Find where the given text appears and provide that cell's center as (X, Y) coordinate. 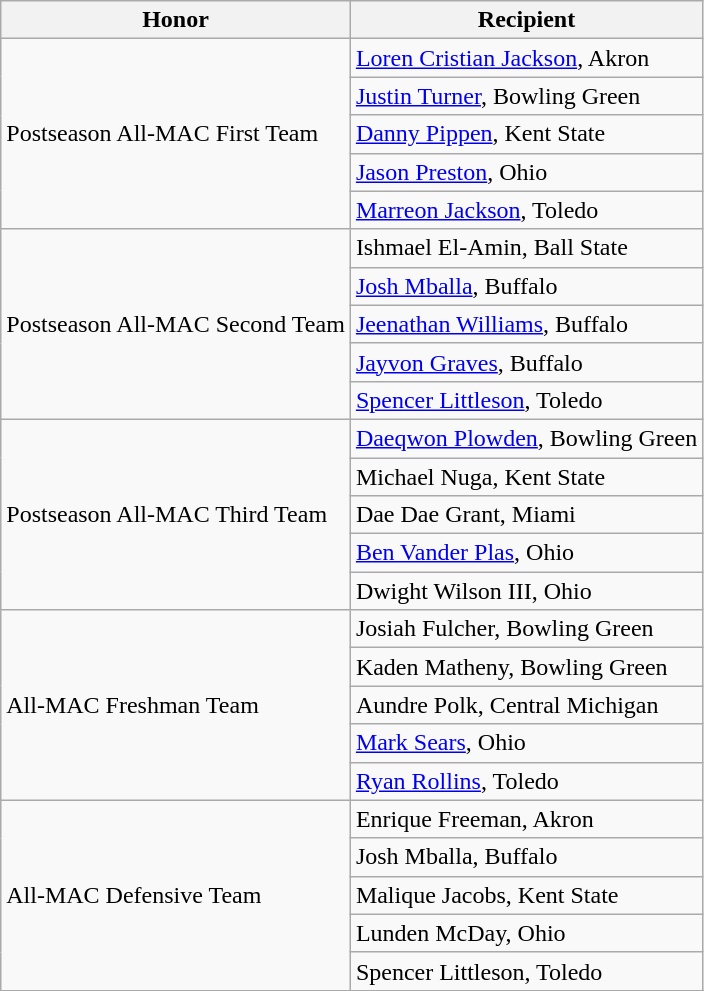
Enrique Freeman, Akron (526, 819)
Recipient (526, 20)
All-MAC Defensive Team (176, 895)
Justin Turner, Bowling Green (526, 96)
Postseason All-MAC First Team (176, 134)
Jason Preston, Ohio (526, 172)
Loren Cristian Jackson, Akron (526, 58)
Ishmael El-Amin, Ball State (526, 248)
Josiah Fulcher, Bowling Green (526, 629)
Dae Dae Grant, Miami (526, 515)
Postseason All-MAC Third Team (176, 514)
Postseason All-MAC Second Team (176, 324)
Jayvon Graves, Buffalo (526, 362)
Daeqwon Plowden, Bowling Green (526, 438)
Dwight Wilson III, Ohio (526, 591)
Marreon Jackson, Toledo (526, 210)
Michael Nuga, Kent State (526, 477)
Danny Pippen, Kent State (526, 134)
Mark Sears, Ohio (526, 743)
Ryan Rollins, Toledo (526, 781)
Jeenathan Williams, Buffalo (526, 324)
Ben Vander Plas, Ohio (526, 553)
All-MAC Freshman Team (176, 705)
Malique Jacobs, Kent State (526, 895)
Honor (176, 20)
Lunden McDay, Ohio (526, 933)
Aundre Polk, Central Michigan (526, 705)
Kaden Matheny, Bowling Green (526, 667)
